Provide the (X, Y) coordinate of the cell's center where the given text is located.  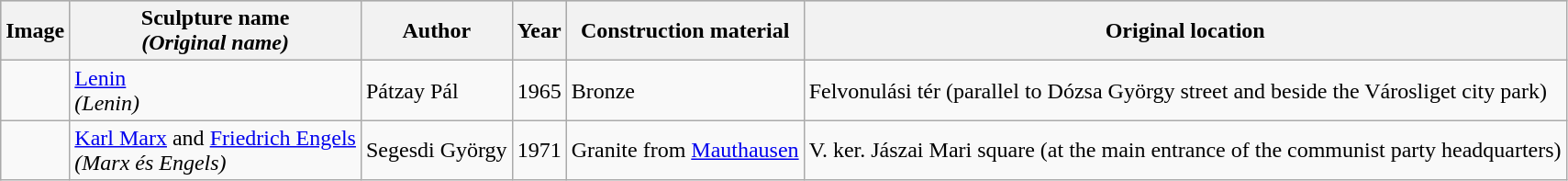
Construction material (684, 31)
Karl Marx and Friedrich Engels(Marx és Engels) (216, 151)
Sculpture name(Original name) (216, 31)
Original location (1185, 31)
Image (35, 31)
V. ker. Jászai Mari square (at the main entrance of the communist party headquarters) (1185, 151)
Felvonulási tér (parallel to Dózsa György street and beside the Városliget city park) (1185, 90)
1971 (539, 151)
Author (437, 31)
1965 (539, 90)
Pátzay Pál (437, 90)
Lenin(Lenin) (216, 90)
Granite from Mauthausen (684, 151)
Year (539, 31)
Bronze (684, 90)
Segesdi György (437, 151)
